Capture the cell that displays the provided text and extract its [x, y] central coordinate. 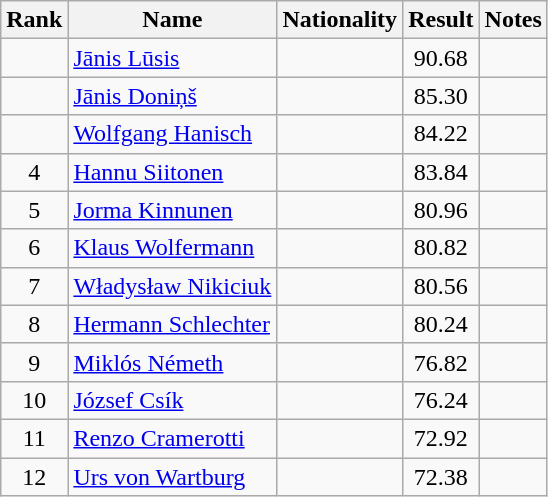
Hannu Siitonen [172, 172]
72.92 [441, 438]
84.22 [441, 134]
Jānis Doniņš [172, 96]
Hermann Schlechter [172, 324]
6 [34, 248]
80.24 [441, 324]
Klaus Wolfermann [172, 248]
80.56 [441, 286]
9 [34, 362]
Jānis Lūsis [172, 58]
72.38 [441, 477]
Miklós Németh [172, 362]
4 [34, 172]
76.82 [441, 362]
12 [34, 477]
80.82 [441, 248]
Wolfgang Hanisch [172, 134]
11 [34, 438]
5 [34, 210]
76.24 [441, 400]
85.30 [441, 96]
83.84 [441, 172]
Rank [34, 20]
Urs von Wartburg [172, 477]
10 [34, 400]
90.68 [441, 58]
80.96 [441, 210]
Name [172, 20]
Result [441, 20]
Notes [513, 20]
Władysław Nikiciuk [172, 286]
Jorma Kinnunen [172, 210]
Renzo Cramerotti [172, 438]
Nationality [340, 20]
József Csík [172, 400]
7 [34, 286]
8 [34, 324]
